Capture the cell that displays the provided text and extract its [X, Y] central coordinate. 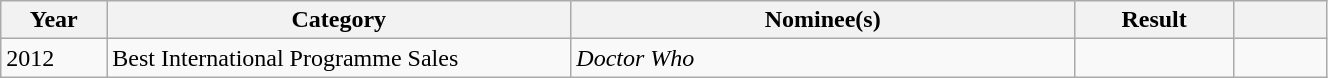
Doctor Who [823, 58]
Nominee(s) [823, 20]
Best International Programme Sales [339, 58]
Category [339, 20]
Year [54, 20]
2012 [54, 58]
Result [1154, 20]
